Extract the [x, y] coordinate from the center of the cell holding the provided text.  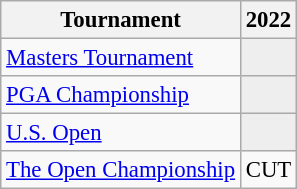
The Open Championship [121, 170]
Masters Tournament [121, 58]
PGA Championship [121, 95]
2022 [268, 20]
CUT [268, 170]
U.S. Open [121, 133]
Tournament [121, 20]
